Output the (X, Y) coordinate of the center of the cell containing the given text.  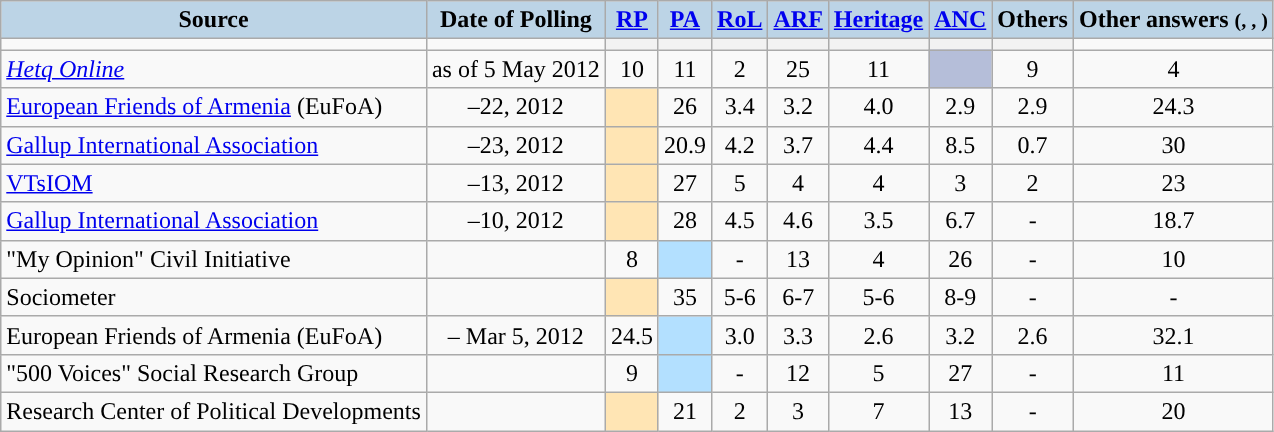
VTsIOM (214, 183)
Date of Polling (516, 20)
12 (798, 373)
"500 Voices" Social Research Group (214, 373)
–13, 2012 (516, 183)
8-9 (960, 297)
25 (798, 69)
0.7 (1033, 145)
– Mar 5, 2012 (516, 335)
20 (1173, 411)
4.4 (878, 145)
Other answers (, , ) (1173, 20)
Sociometer (214, 297)
–10, 2012 (516, 221)
4.2 (740, 145)
24.5 (632, 335)
32.1 (1173, 335)
30 (1173, 145)
7 (878, 411)
3.4 (740, 107)
35 (684, 297)
6.7 (960, 221)
Others (1033, 20)
–23, 2012 (516, 145)
28 (684, 221)
3.5 (878, 221)
4.0 (878, 107)
as of 5 May 2012 (516, 69)
4.5 (740, 221)
21 (684, 411)
6-7 (798, 297)
–22, 2012 (516, 107)
"My Opinion" Civil Initiative (214, 259)
RP (632, 20)
23 (1173, 183)
4.6 (798, 221)
ARF (798, 20)
PA (684, 20)
8 (632, 259)
24.3 (1173, 107)
3.3 (798, 335)
8.5 (960, 145)
20.9 (684, 145)
RoL (740, 20)
Heritage (878, 20)
3.0 (740, 335)
18.7 (1173, 221)
3.7 (798, 145)
Research Center of Political Developments (214, 411)
Source (214, 20)
ANC (960, 20)
Hetq Online (214, 69)
